Identify which cell holds the provided text, then report its (x, y) central coordinate. 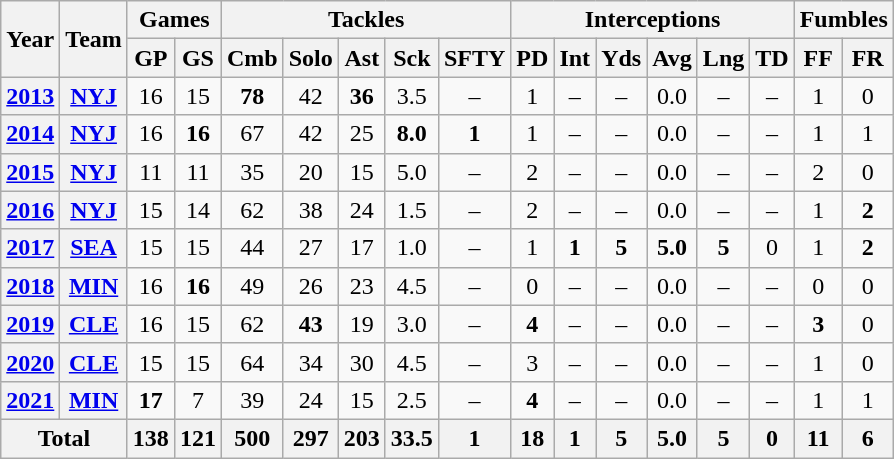
27 (310, 248)
2016 (30, 210)
Avg (672, 58)
Cmb (252, 58)
FR (868, 58)
6 (868, 438)
43 (310, 324)
49 (252, 286)
34 (310, 362)
36 (362, 96)
35 (252, 172)
38 (310, 210)
2015 (30, 172)
Int (575, 58)
500 (252, 438)
Year (30, 39)
Sck (412, 58)
18 (532, 438)
30 (362, 362)
Team (94, 39)
2.5 (412, 400)
GS (198, 58)
297 (310, 438)
Lng (723, 58)
44 (252, 248)
2018 (30, 286)
FF (818, 58)
33.5 (412, 438)
14 (198, 210)
2014 (30, 134)
67 (252, 134)
23 (362, 286)
19 (362, 324)
2020 (30, 362)
SFTY (474, 58)
1.5 (412, 210)
78 (252, 96)
Fumbles (844, 20)
26 (310, 286)
64 (252, 362)
3.5 (412, 96)
TD (772, 58)
PD (532, 58)
GP (150, 58)
3.0 (412, 324)
Games (174, 20)
SEA (94, 248)
2019 (30, 324)
121 (198, 438)
138 (150, 438)
Solo (310, 58)
2013 (30, 96)
Interceptions (652, 20)
Total (64, 438)
Tackles (366, 20)
7 (198, 400)
203 (362, 438)
Ast (362, 58)
25 (362, 134)
8.0 (412, 134)
39 (252, 400)
2021 (30, 400)
20 (310, 172)
Yds (622, 58)
1.0 (412, 248)
2017 (30, 248)
